Pinpoint the cell where the given text exists, returning its (x, y) midpoint coordinate. 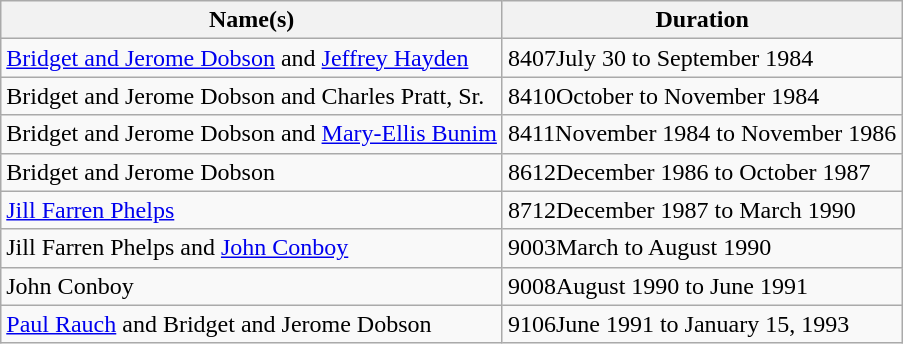
Paul Rauch and Bridget and Jerome Dobson (252, 324)
Bridget and Jerome Dobson (252, 172)
Bridget and Jerome Dobson and Mary-Ellis Bunim (252, 134)
Bridget and Jerome Dobson and Charles Pratt, Sr. (252, 96)
8612December 1986 to October 1987 (702, 172)
8411November 1984 to November 1986 (702, 134)
John Conboy (252, 286)
8407July 30 to September 1984 (702, 58)
Name(s) (252, 20)
8410October to November 1984 (702, 96)
8712December 1987 to March 1990 (702, 210)
Bridget and Jerome Dobson and Jeffrey Hayden (252, 58)
9008August 1990 to June 1991 (702, 286)
9003March to August 1990 (702, 248)
Jill Farren Phelps and John Conboy (252, 248)
9106June 1991 to January 15, 1993 (702, 324)
Jill Farren Phelps (252, 210)
Duration (702, 20)
